From the cell containing the given text, extract its center point as [X, Y] coordinate. 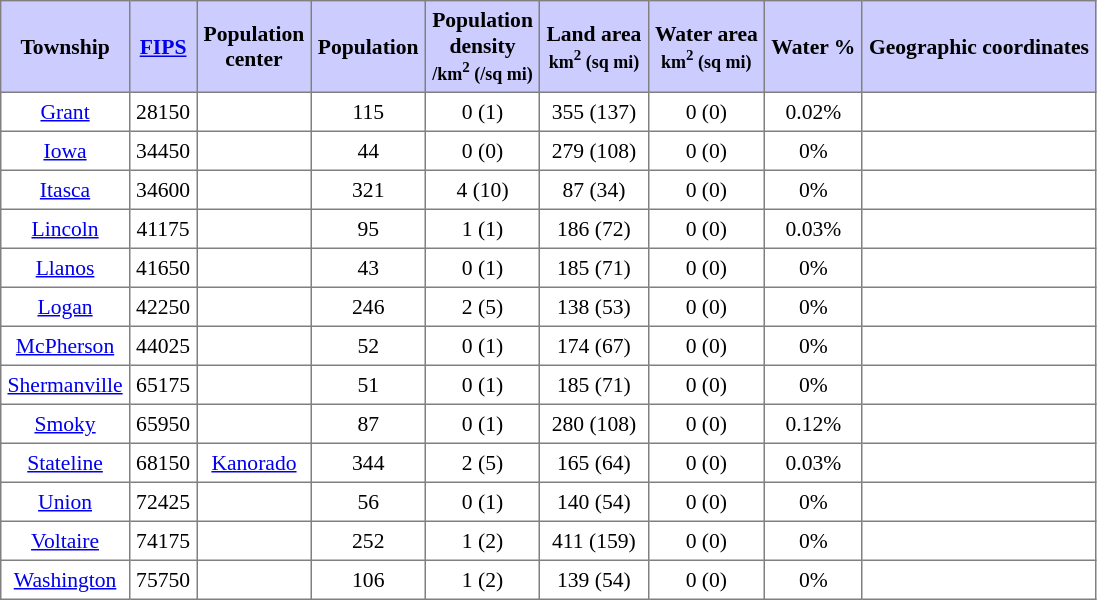
Population [368, 47]
Water % [814, 47]
72425 [162, 502]
65950 [162, 424]
McPherson [66, 346]
FIPS [162, 47]
165 (64) [594, 462]
68150 [162, 462]
4 (10) [482, 190]
106 [368, 580]
95 [368, 228]
344 [368, 462]
Washington [66, 580]
51 [368, 384]
Iowa [66, 150]
Smoky [66, 424]
139 (54) [594, 580]
Voltaire [66, 540]
Union [66, 502]
65175 [162, 384]
411 (159) [594, 540]
87 [368, 424]
246 [368, 306]
43 [368, 268]
115 [368, 112]
140 (54) [594, 502]
Land areakm2 (sq mi) [594, 47]
252 [368, 540]
75750 [162, 580]
280 (108) [594, 424]
87 (34) [594, 190]
0.12% [814, 424]
44 [368, 150]
42250 [162, 306]
52 [368, 346]
Shermanville [66, 384]
321 [368, 190]
1 (1) [482, 228]
Geographic coordinates [979, 47]
Stateline [66, 462]
74175 [162, 540]
Itasca [66, 190]
Lincoln [66, 228]
186 (72) [594, 228]
0.02% [814, 112]
56 [368, 502]
44025 [162, 346]
Llanos [66, 268]
Logan [66, 306]
Grant [66, 112]
28150 [162, 112]
174 (67) [594, 346]
Populationcenter [254, 47]
Kanorado [254, 462]
41650 [162, 268]
279 (108) [594, 150]
Populationdensity/km2 (/sq mi) [482, 47]
Water areakm2 (sq mi) [706, 47]
355 (137) [594, 112]
34600 [162, 190]
41175 [162, 228]
34450 [162, 150]
138 (53) [594, 306]
Township [66, 47]
